Return the (X, Y) coordinate for the center point of the cell that contains the specified text.  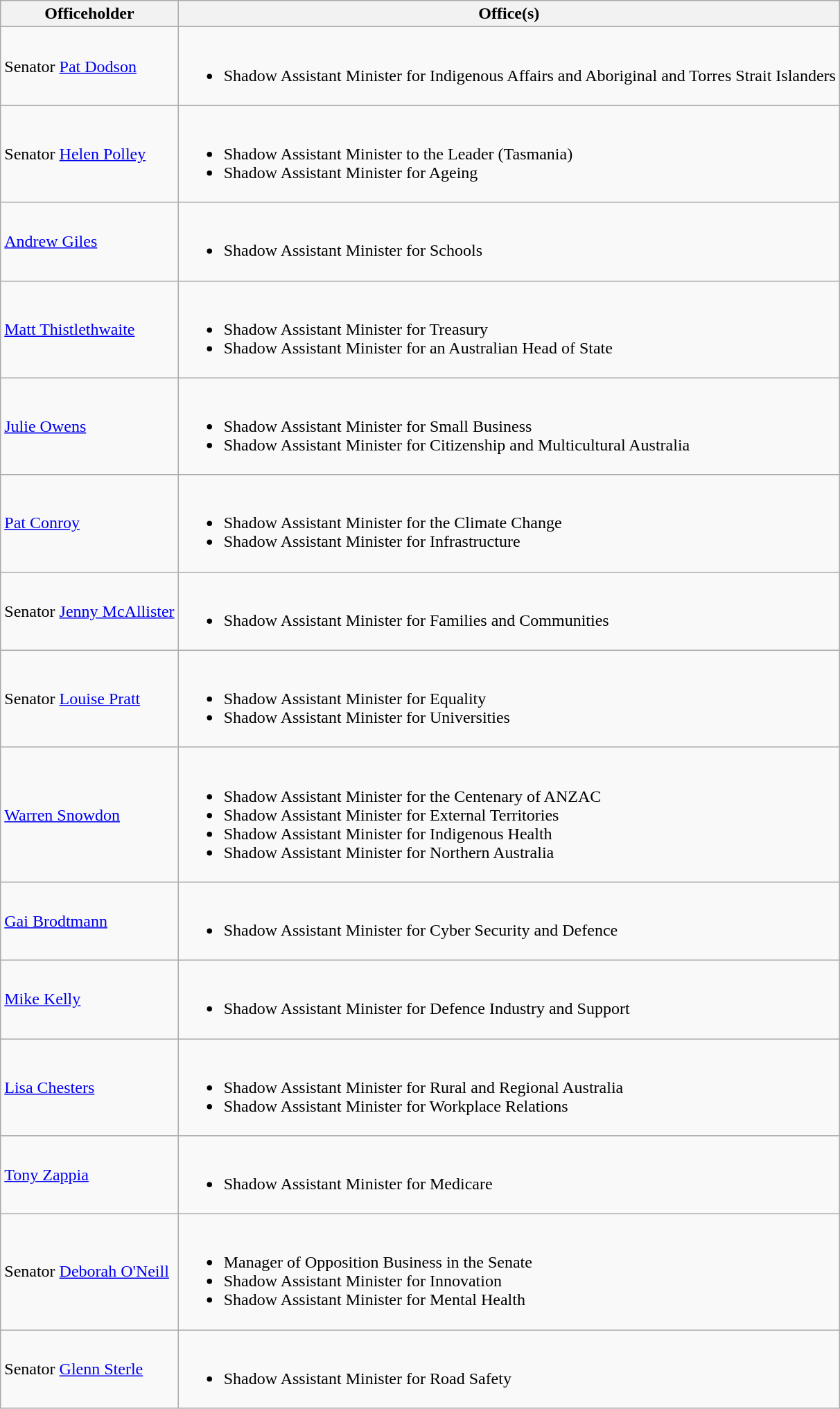
Shadow Assistant Minister for Schools (509, 241)
Shadow Assistant Minister for Indigenous Affairs and Aboriginal and Torres Strait Islanders (509, 67)
Warren Snowdon (89, 814)
Senator Jenny McAllister (89, 611)
Officeholder (89, 14)
Julie Owens (89, 426)
Senator Deborah O'Neill (89, 1272)
Mike Kelly (89, 999)
Shadow Assistant Minister for EqualityShadow Assistant Minister for Universities (509, 699)
Andrew Giles (89, 241)
Shadow Assistant Minister for Cyber Security and Defence (509, 920)
Shadow Assistant Minister to the Leader (Tasmania)Shadow Assistant Minister for Ageing (509, 154)
Shadow Assistant Minister for Defence Industry and Support (509, 999)
Shadow Assistant Minister for Small BusinessShadow Assistant Minister for Citizenship and Multicultural Australia (509, 426)
Tony Zappia (89, 1175)
Senator Glenn Sterle (89, 1369)
Shadow Assistant Minister for the Climate ChangeShadow Assistant Minister for Infrastructure (509, 523)
Manager of Opposition Business in the SenateShadow Assistant Minister for InnovationShadow Assistant Minister for Mental Health (509, 1272)
Matt Thistlethwaite (89, 329)
Shadow Assistant Minister for Families and Communities (509, 611)
Lisa Chesters (89, 1087)
Senator Helen Polley (89, 154)
Shadow Assistant Minister for TreasuryShadow Assistant Minister for an Australian Head of State (509, 329)
Office(s) (509, 14)
Shadow Assistant Minister for Medicare (509, 1175)
Gai Brodtmann (89, 920)
Shadow Assistant Minister for Rural and Regional AustraliaShadow Assistant Minister for Workplace Relations (509, 1087)
Senator Pat Dodson (89, 67)
Pat Conroy (89, 523)
Senator Louise Pratt (89, 699)
Shadow Assistant Minister for Road Safety (509, 1369)
